Detect which cell encompasses the target text, then output its [X, Y] center coordinate. 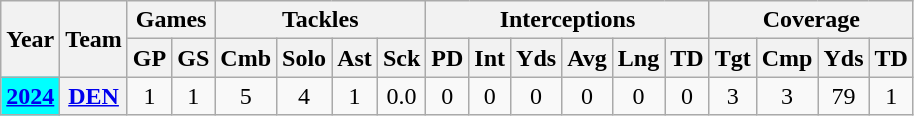
Int [490, 58]
DEN [94, 96]
Cmp [787, 58]
Games [170, 20]
GS [194, 58]
Cmb [246, 58]
Avg [588, 58]
Lng [638, 58]
0.0 [401, 96]
79 [844, 96]
4 [304, 96]
Team [94, 39]
Solo [304, 58]
PD [448, 58]
Interceptions [568, 20]
2024 [30, 96]
Tackles [320, 20]
Sck [401, 58]
Tgt [732, 58]
Year [30, 39]
GP [149, 58]
Coverage [811, 20]
Ast [355, 58]
5 [246, 96]
